Determine the [X, Y] coordinate at the center of the cell enclosing the given text.  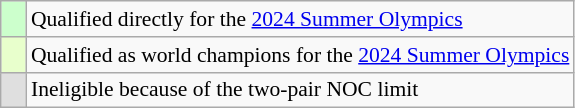
Qualified directly for the 2024 Summer Olympics [300, 19]
Ineligible because of the two-pair NOC limit [300, 90]
Qualified as world champions for the 2024 Summer Olympics [300, 55]
